Return the [x, y] coordinate for the center point of the cell that contains the specified text.  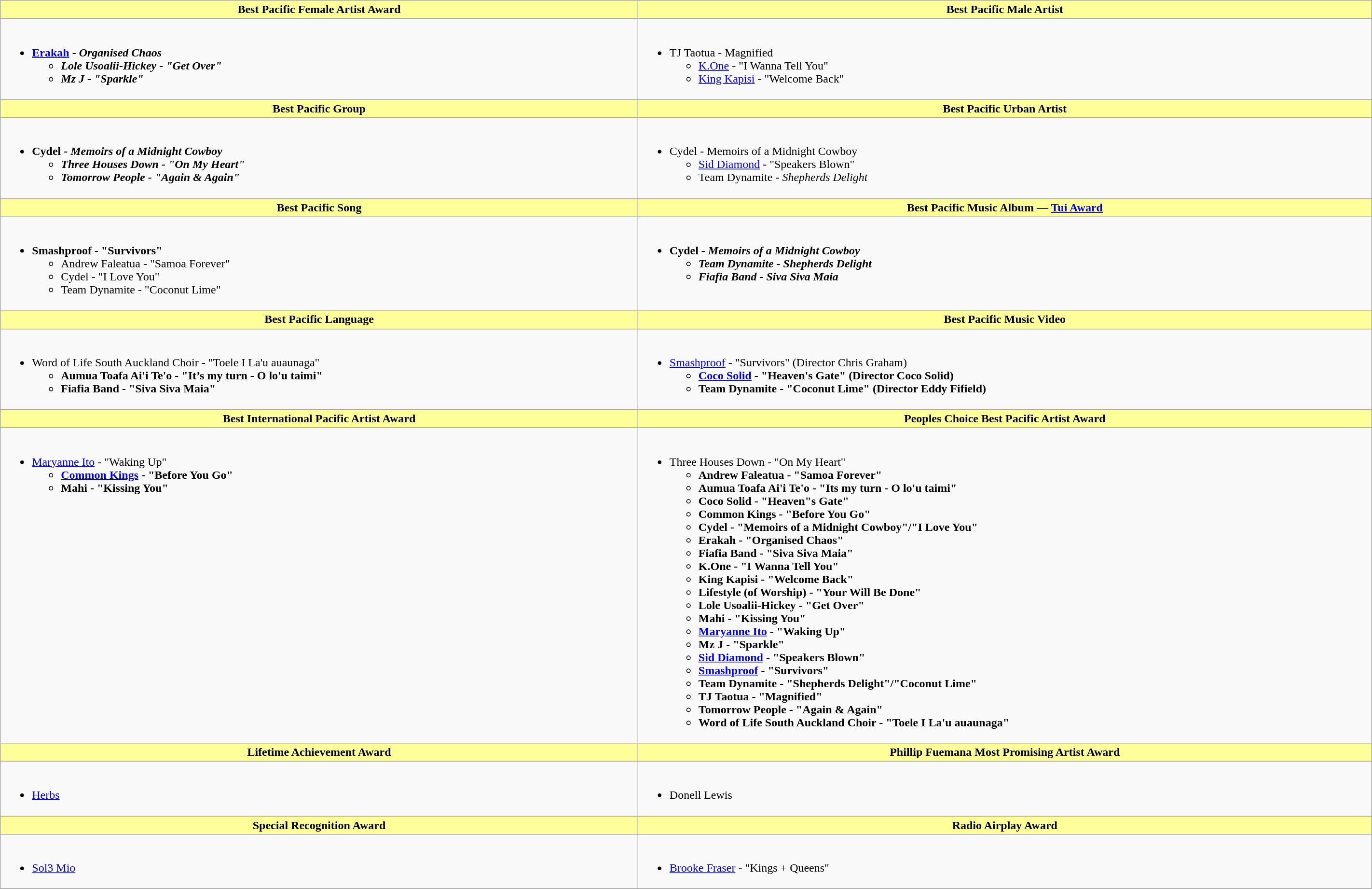
Brooke Fraser - "Kings + Queens" [1004, 862]
Sol3 Mio [319, 862]
Peoples Choice Best Pacific Artist Award [1004, 418]
Best Pacific Male Artist [1004, 10]
Radio Airplay Award [1004, 825]
Best Pacific Group [319, 109]
Herbs [319, 789]
Cydel - Memoirs of a Midnight CowboyTeam Dynamite - Shepherds DelightFiafia Band - Siva Siva Maia [1004, 264]
Best Pacific Female Artist Award [319, 10]
Lifetime Achievement Award [319, 752]
Best Pacific Music Video [1004, 319]
TJ Taotua - MagnifiedK.One - "I Wanna Tell You"King Kapisi - "Welcome Back" [1004, 59]
Cydel - Memoirs of a Midnight CowboyThree Houses Down - "On My Heart"Tomorrow People - "Again & Again" [319, 158]
Best International Pacific Artist Award [319, 418]
Phillip Fuemana Most Promising Artist Award [1004, 752]
Best Pacific Urban Artist [1004, 109]
Maryanne Ito - "Waking Up"Common Kings - "Before You Go"Mahi - "Kissing You" [319, 585]
Best Pacific Language [319, 319]
Best Pacific Music Album — Tui Award [1004, 208]
Erakah - Organised ChaosLole Usoalii-Hickey - "Get Over"Mz J - "Sparkle" [319, 59]
Donell Lewis [1004, 789]
Best Pacific Song [319, 208]
Special Recognition Award [319, 825]
Smashproof - "Survivors"Andrew Faleatua - "Samoa Forever"Cydel - "I Love You"Team Dynamite - "Coconut Lime" [319, 264]
Cydel - Memoirs of a Midnight CowboySid Diamond - "Speakers Blown"Team Dynamite - Shepherds Delight [1004, 158]
Word of Life South Auckland Choir - "Toele I La'u auaunaga"Aumua Toafa Ai'i Te'o - "It’s my turn - O lo'u taimi"Fiafia Band - "Siva Siva Maia" [319, 369]
